Pinpoint the cell where the given text exists, returning its (x, y) midpoint coordinate. 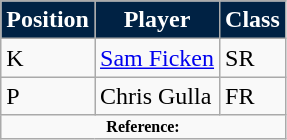
SR (253, 58)
K (48, 58)
P (48, 96)
Reference: (144, 127)
Sam Ficken (156, 58)
Chris Gulla (156, 96)
Class (253, 20)
FR (253, 96)
Player (156, 20)
Position (48, 20)
